Scan for the cell matching the given text and deliver its [X, Y] coordinate at center. 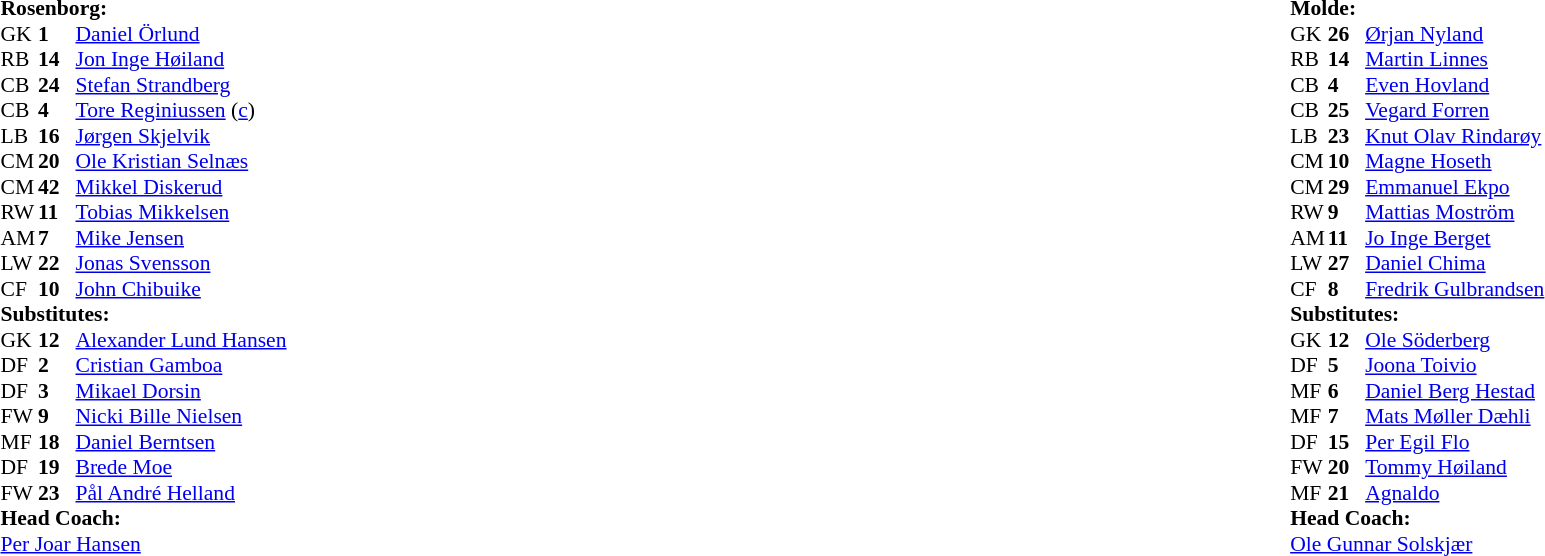
Ørjan Nyland [1454, 34]
18 [57, 442]
Joona Toivio [1454, 365]
Nicki Bille Nielsen [182, 417]
22 [57, 263]
Per Egil Flo [1454, 442]
Even Hovland [1454, 85]
5 [1347, 365]
Daniel Chima [1454, 263]
Agnaldo [1454, 493]
Mikkel Diskerud [182, 187]
Stefan Strandberg [182, 85]
Mattias Moström [1454, 213]
29 [1347, 187]
6 [1347, 391]
Pål André Helland [182, 493]
3 [57, 391]
19 [57, 467]
Mike Jensen [182, 238]
26 [1347, 34]
Vegard Forren [1454, 111]
Knut Olav Rindarøy [1454, 136]
Ole Kristian Selnæs [182, 161]
Jonas Svensson [182, 263]
8 [1347, 289]
27 [1347, 263]
Fredrik Gulbrandsen [1454, 289]
Mikael Dorsin [182, 391]
42 [57, 187]
Alexander Lund Hansen [182, 340]
24 [57, 85]
Daniel Berg Hestad [1454, 391]
Ole Söderberg [1454, 340]
John Chibuike [182, 289]
16 [57, 136]
Tore Reginiussen (c) [182, 111]
Jo Inge Berget [1454, 238]
15 [1347, 442]
Magne Hoseth [1454, 161]
Mats Møller Dæhli [1454, 417]
1 [57, 34]
Daniel Berntsen [182, 442]
Brede Moe [182, 467]
Jørgen Skjelvik [182, 136]
21 [1347, 493]
25 [1347, 111]
Tobias Mikkelsen [182, 213]
Emmanuel Ekpo [1454, 187]
Jon Inge Høiland [182, 59]
Martin Linnes [1454, 59]
Daniel Örlund [182, 34]
2 [57, 365]
Tommy Høiland [1454, 467]
Cristian Gamboa [182, 365]
